Scan for the cell matching the given text and deliver its [x, y] coordinate at center. 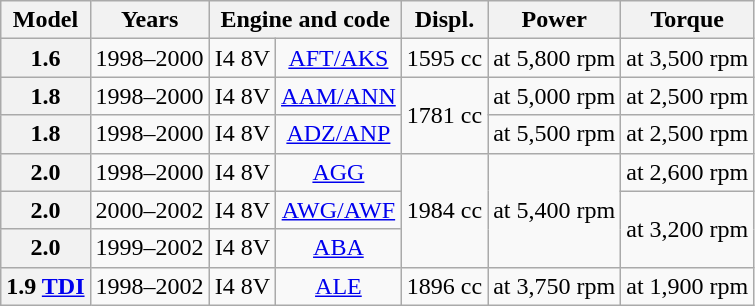
Engine and code [305, 20]
AWG/AWF [339, 210]
ADZ/ANP [339, 134]
at 3,200 rpm [688, 229]
1999–2002 [150, 248]
at 5,800 rpm [554, 58]
1998–2002 [150, 286]
at 1,900 rpm [688, 286]
at 5,500 rpm [554, 134]
at 3,750 rpm [554, 286]
Years [150, 20]
at 3,500 rpm [688, 58]
1.6 [46, 58]
ALE [339, 286]
at 2,600 rpm [688, 172]
AFT/AKS [339, 58]
Power [554, 20]
at 5,000 rpm [554, 96]
Torque [688, 20]
at 5,400 rpm [554, 210]
Model [46, 20]
1896 cc [444, 286]
Displ. [444, 20]
2000–2002 [150, 210]
AGG [339, 172]
1984 cc [444, 210]
1595 cc [444, 58]
ABA [339, 248]
1781 cc [444, 115]
AAM/ANN [339, 96]
1.9 TDI [46, 286]
